Locate the cell with the specified text and output its (X, Y) center coordinate. 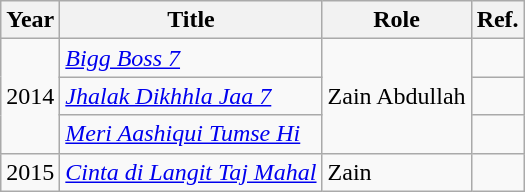
2015 (30, 172)
Year (30, 20)
Ref. (498, 20)
2014 (30, 96)
Title (191, 20)
Zain Abdullah (396, 96)
Zain (396, 172)
Jhalak Dikhhla Jaa 7 (191, 96)
Bigg Boss 7 (191, 58)
Meri Aashiqui Tumse Hi (191, 134)
Cinta di Langit Taj Mahal (191, 172)
Role (396, 20)
